Find where the given text appears and provide that cell's center as (x, y) coordinate. 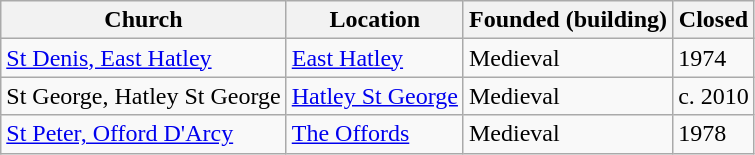
Location (374, 20)
1978 (714, 134)
Founded (building) (568, 20)
St Peter, Offord D'Arcy (144, 134)
1974 (714, 58)
Church (144, 20)
St George, Hatley St George (144, 96)
East Hatley (374, 58)
Closed (714, 20)
The Offords (374, 134)
c. 2010 (714, 96)
St Denis, East Hatley (144, 58)
Hatley St George (374, 96)
